From the cell containing the given text, extract its center point as [X, Y] coordinate. 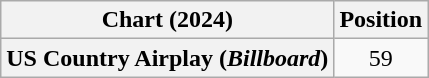
Position [381, 20]
US Country Airplay (Billboard) [168, 58]
Chart (2024) [168, 20]
59 [381, 58]
